Pinpoint the cell where the given text exists, returning its [x, y] midpoint coordinate. 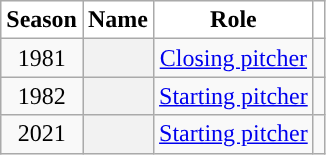
Closing pitcher [234, 58]
1982 [42, 96]
Role [234, 20]
1981 [42, 58]
Name [118, 20]
2021 [42, 134]
Season [42, 20]
